From the cell containing the given text, extract its center point as [x, y] coordinate. 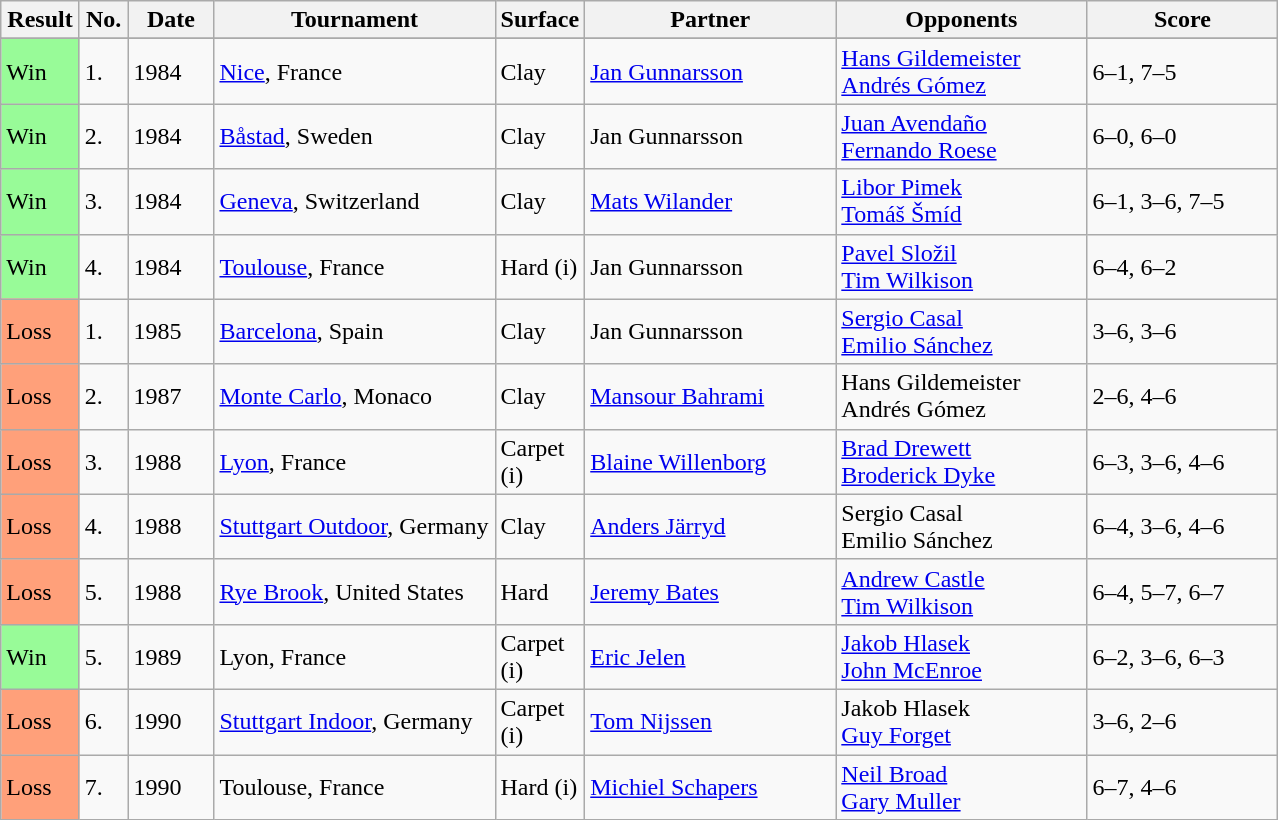
Nice, France [354, 72]
Libor Pimek Tomáš Šmíd [962, 202]
Result [40, 20]
Juan Avendaño Fernando Roese [962, 136]
6–3, 3–6, 4–6 [1182, 462]
Barcelona, Spain [354, 332]
6–2, 3–6, 6–3 [1182, 656]
6–4, 5–7, 6–7 [1182, 592]
Opponents [962, 20]
3–6, 3–6 [1182, 332]
6–7, 4–6 [1182, 786]
6–0, 6–0 [1182, 136]
Andrew Castle Tim Wilkison [962, 592]
No. [104, 20]
7. [104, 786]
Jakob Hlasek Guy Forget [962, 722]
6–1, 3–6, 7–5 [1182, 202]
3–6, 2–6 [1182, 722]
Date [171, 20]
Stuttgart Outdoor, Germany [354, 526]
Tom Nijssen [710, 722]
Mats Wilander [710, 202]
Geneva, Switzerland [354, 202]
Brad Drewett Broderick Dyke [962, 462]
Stuttgart Indoor, Germany [354, 722]
Hard [540, 592]
Blaine Willenborg [710, 462]
Score [1182, 20]
1987 [171, 396]
Jakob Hlasek John McEnroe [962, 656]
Båstad, Sweden [354, 136]
Tournament [354, 20]
Neil Broad Gary Muller [962, 786]
Surface [540, 20]
Michiel Schapers [710, 786]
Anders Järryd [710, 526]
6–4, 3–6, 4–6 [1182, 526]
1985 [171, 332]
6. [104, 722]
6–1, 7–5 [1182, 72]
Rye Brook, United States [354, 592]
2–6, 4–6 [1182, 396]
Mansour Bahrami [710, 396]
Monte Carlo, Monaco [354, 396]
Pavel Složil Tim Wilkison [962, 266]
1989 [171, 656]
6–4, 6–2 [1182, 266]
Partner [710, 20]
Eric Jelen [710, 656]
Jeremy Bates [710, 592]
